Search for the cell housing the specified text and yield its (x, y) center coordinate. 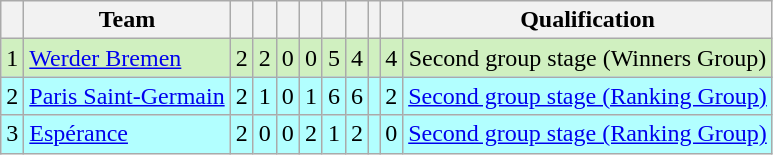
Team (127, 20)
Second group stage (Winners Group) (588, 58)
5 (334, 58)
Espérance (127, 134)
3 (12, 134)
Werder Bremen (127, 58)
Qualification (588, 20)
Paris Saint-Germain (127, 96)
